From the cell containing the given text, extract its center point as [x, y] coordinate. 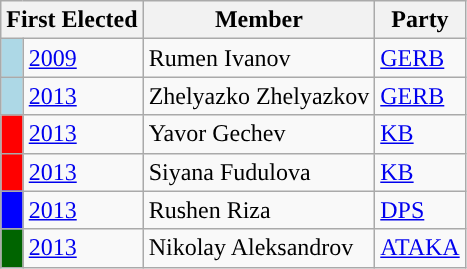
Rumen Ivanov [259, 58]
DPS [420, 210]
Member [259, 20]
Siyana Fudulova [259, 172]
2009 [83, 58]
Zhelyazko Zhelyazkov [259, 96]
First Elected [72, 20]
Party [420, 20]
Yavor Gechev [259, 134]
Nikolay Aleksandrov [259, 248]
ATAKA [420, 248]
Rushen Riza [259, 210]
